Detect which cell encompasses the target text, then output its (x, y) center coordinate. 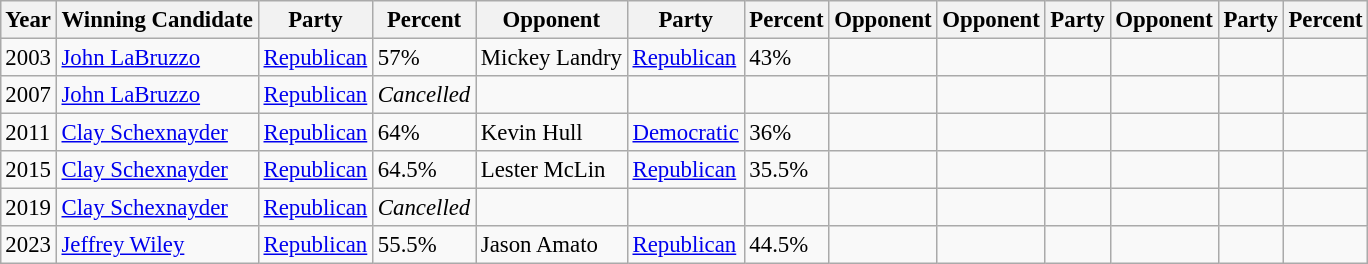
Mickey Landry (552, 57)
36% (786, 133)
44.5% (786, 245)
64% (424, 133)
43% (786, 57)
Winning Candidate (157, 20)
2011 (28, 133)
2023 (28, 245)
Year (28, 20)
2015 (28, 170)
2003 (28, 57)
55.5% (424, 245)
2019 (28, 208)
Kevin Hull (552, 133)
35.5% (786, 170)
Democratic (686, 133)
57% (424, 57)
2007 (28, 95)
64.5% (424, 170)
Lester McLin (552, 170)
Jason Amato (552, 245)
Jeffrey Wiley (157, 245)
